Search for the cell housing the specified text and yield its [X, Y] center coordinate. 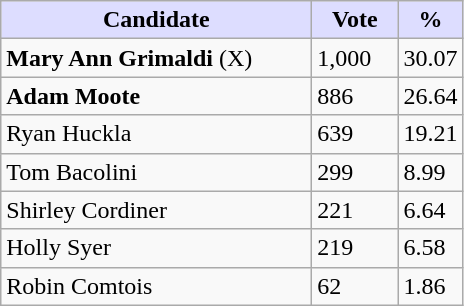
Robin Comtois [156, 286]
Adam Moote [156, 96]
639 [355, 134]
6.64 [430, 210]
Vote [355, 20]
Candidate [156, 20]
19.21 [430, 134]
6.58 [430, 248]
Mary Ann Grimaldi (X) [156, 58]
886 [355, 96]
1.86 [430, 286]
62 [355, 286]
Ryan Huckla [156, 134]
% [430, 20]
26.64 [430, 96]
Holly Syer [156, 248]
Shirley Cordiner [156, 210]
299 [355, 172]
1,000 [355, 58]
8.99 [430, 172]
Tom Bacolini [156, 172]
30.07 [430, 58]
221 [355, 210]
219 [355, 248]
